Return the (x, y) coordinate for the center point of the cell that contains the specified text.  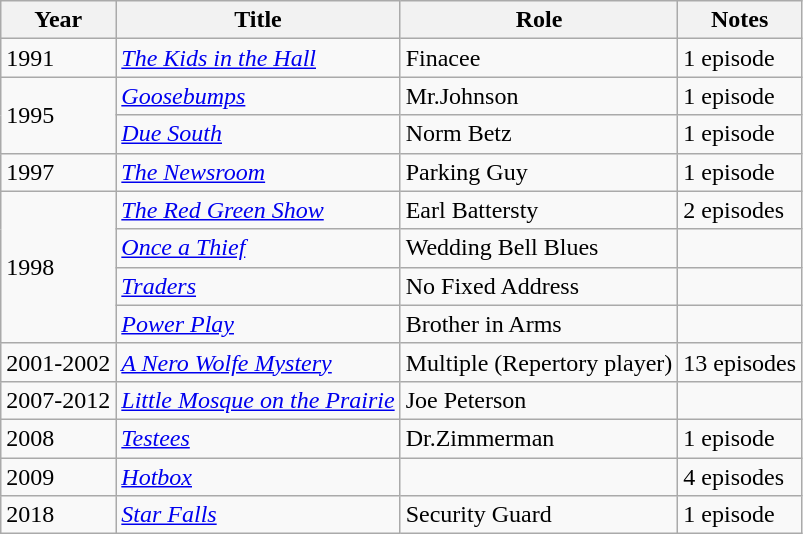
Earl Battersty (539, 210)
The Kids in the Hall (258, 58)
No Fixed Address (539, 286)
Joe Peterson (539, 400)
2001-2002 (58, 362)
Testees (258, 438)
2007-2012 (58, 400)
Hotbox (258, 477)
Multiple (Repertory player) (539, 362)
Wedding Bell Blues (539, 248)
2009 (58, 477)
2 episodes (740, 210)
1991 (58, 58)
Year (58, 20)
Mr.Johnson (539, 96)
The Newsroom (258, 172)
Security Guard (539, 515)
13 episodes (740, 362)
Title (258, 20)
1997 (58, 172)
1998 (58, 267)
Brother in Arms (539, 324)
Once a Thief (258, 248)
Power Play (258, 324)
Little Mosque on the Prairie (258, 400)
The Red Green Show (258, 210)
Parking Guy (539, 172)
Finacee (539, 58)
Role (539, 20)
Traders (258, 286)
Star Falls (258, 515)
Dr.Zimmerman (539, 438)
1995 (58, 115)
Goosebumps (258, 96)
Notes (740, 20)
A Nero Wolfe Mystery (258, 362)
2018 (58, 515)
Due South (258, 134)
4 episodes (740, 477)
Norm Betz (539, 134)
2008 (58, 438)
